Determine the (X, Y) coordinate at the center of the cell enclosing the given text.  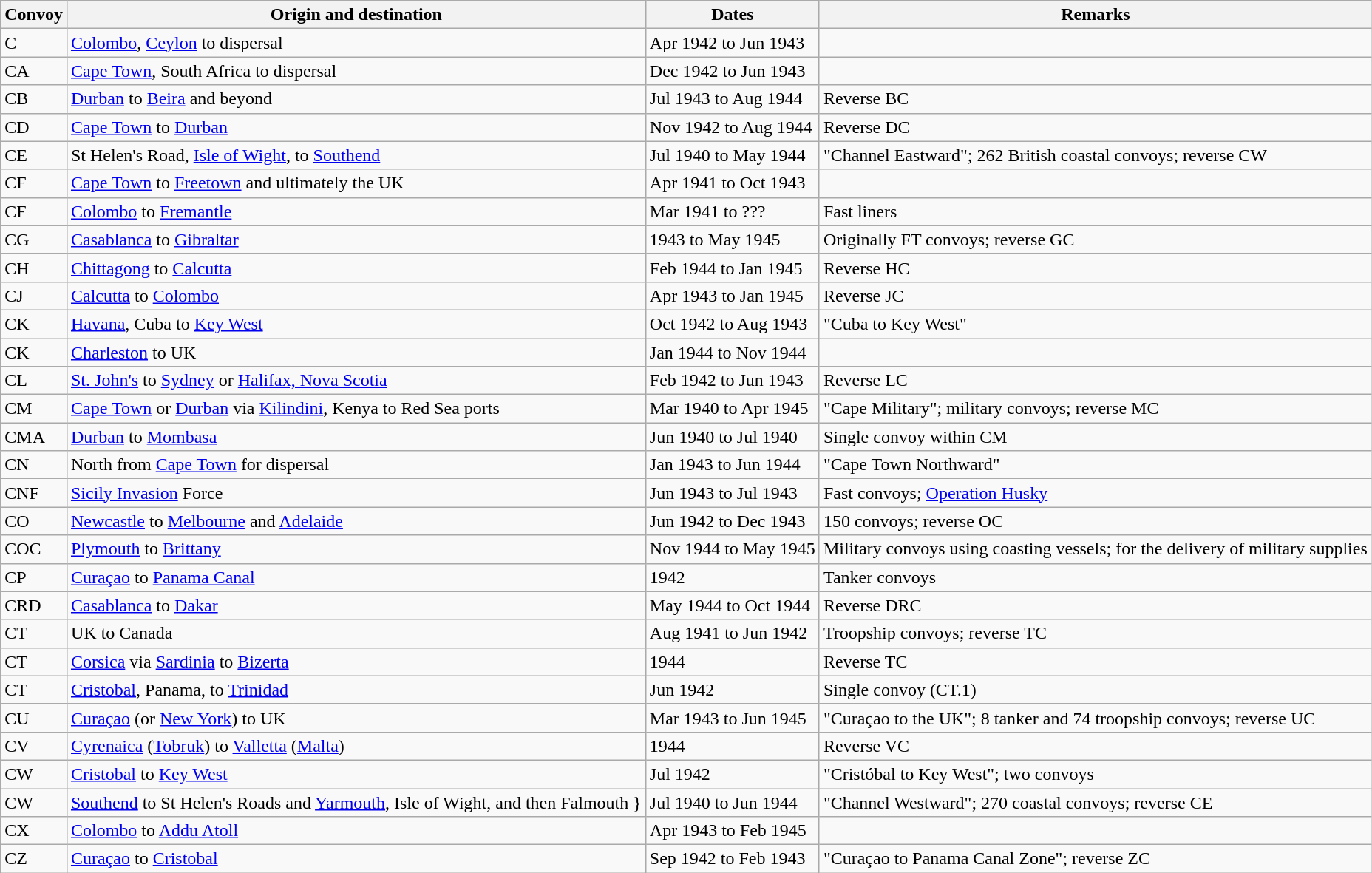
Corsica via Sardinia to Bizerta (356, 662)
Apr 1943 to Jan 1945 (732, 296)
Calcutta to Colombo (356, 296)
Reverse TC (1096, 662)
May 1944 to Oct 1944 (732, 605)
CN (34, 465)
Casablanca to Gibraltar (356, 240)
Apr 1942 to Jun 1943 (732, 43)
Military convoys using coasting vessels; for the delivery of military supplies (1096, 549)
"Channel Eastward"; 262 British coastal convoys; reverse CW (1096, 155)
CJ (34, 296)
Nov 1944 to May 1945 (732, 549)
Convoy (34, 15)
Dec 1942 to Jun 1943 (732, 71)
Oct 1942 to Aug 1943 (732, 324)
North from Cape Town for dispersal (356, 465)
Mar 1943 to Jun 1945 (732, 718)
Reverse BC (1096, 99)
"Channel Westward"; 270 coastal convoys; reverse CE (1096, 802)
CP (34, 577)
Plymouth to Brittany (356, 549)
Aug 1941 to Jun 1942 (732, 633)
Feb 1944 to Jan 1945 (732, 268)
CD (34, 127)
St. John's to Sydney or Halifax, Nova Scotia (356, 381)
"Curaçao to the UK"; 8 tanker and 74 troopship convoys; reverse UC (1096, 718)
Jun 1940 to Jul 1940 (732, 437)
"Curaçao to Panama Canal Zone"; reverse ZC (1096, 859)
Jan 1943 to Jun 1944 (732, 465)
Single convoy (CT.1) (1096, 690)
Casablanca to Dakar (356, 605)
Colombo to Addu Atoll (356, 831)
Jul 1940 to May 1944 (732, 155)
"Cuba to Key West" (1096, 324)
Cape Town, South Africa to dispersal (356, 71)
UK to Canada (356, 633)
Cristobal to Key West (356, 774)
Jul 1942 (732, 774)
CZ (34, 859)
COC (34, 549)
1943 to May 1945 (732, 240)
Jul 1940 to Jun 1944 (732, 802)
Mar 1940 to Apr 1945 (732, 409)
CB (34, 99)
"Cape Military"; military convoys; reverse MC (1096, 409)
Jan 1944 to Nov 1944 (732, 353)
Reverse DC (1096, 127)
Colombo to Fremantle (356, 211)
Reverse HC (1096, 268)
Apr 1941 to Oct 1943 (732, 183)
Cape Town to Freetown and ultimately the UK (356, 183)
CG (34, 240)
Single convoy within CM (1096, 437)
C (34, 43)
CL (34, 381)
CU (34, 718)
Newcastle to Melbourne and Adelaide (356, 521)
Reverse DRC (1096, 605)
Durban to Beira and beyond (356, 99)
Feb 1942 to Jun 1943 (732, 381)
Originally FT convoys; reverse GC (1096, 240)
Curaçao to Cristobal (356, 859)
Jun 1942 to Dec 1943 (732, 521)
CO (34, 521)
Jun 1943 to Jul 1943 (732, 493)
CRD (34, 605)
CA (34, 71)
Cape Town to Durban (356, 127)
Colombo, Ceylon to dispersal (356, 43)
CX (34, 831)
Curaçao (or New York) to UK (356, 718)
Origin and destination (356, 15)
"Cape Town Northward" (1096, 465)
Southend to St Helen's Roads and Yarmouth, Isle of Wight, and then Falmouth } (356, 802)
Troopship convoys; reverse TC (1096, 633)
Chittagong to Calcutta (356, 268)
Cape Town or Durban via Kilindini, Kenya to Red Sea ports (356, 409)
Mar 1941 to ??? (732, 211)
CM (34, 409)
CH (34, 268)
Jul 1943 to Aug 1944 (732, 99)
Sep 1942 to Feb 1943 (732, 859)
Cyrenaica (Tobruk) to Valletta (Malta) (356, 746)
Fast convoys; Operation Husky (1096, 493)
Reverse JC (1096, 296)
"Cristóbal to Key West"; two convoys (1096, 774)
150 convoys; reverse OC (1096, 521)
CE (34, 155)
St Helen's Road, Isle of Wight, to Southend (356, 155)
Durban to Mombasa (356, 437)
1942 (732, 577)
Jun 1942 (732, 690)
Fast liners (1096, 211)
Sicily Invasion Force (356, 493)
Charleston to UK (356, 353)
CMA (34, 437)
CV (34, 746)
Reverse VC (1096, 746)
Cristobal, Panama, to Trinidad (356, 690)
Dates (732, 15)
Reverse LC (1096, 381)
Tanker convoys (1096, 577)
Remarks (1096, 15)
Nov 1942 to Aug 1944 (732, 127)
CNF (34, 493)
Apr 1943 to Feb 1945 (732, 831)
Curaçao to Panama Canal (356, 577)
Havana, Cuba to Key West (356, 324)
